Return [X, Y] of the center of cell containing provided text 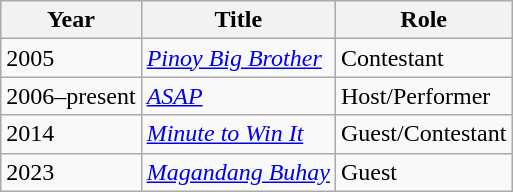
Minute to Win It [238, 134]
2023 [71, 172]
2006–present [71, 96]
ASAP [238, 96]
Guest/Contestant [423, 134]
Role [423, 20]
2014 [71, 134]
Contestant [423, 58]
Year [71, 20]
2005 [71, 58]
Magandang Buhay [238, 172]
Host/Performer [423, 96]
Pinoy Big Brother [238, 58]
Title [238, 20]
Guest [423, 172]
